Output the [x, y] coordinate of the center of the cell containing the given text.  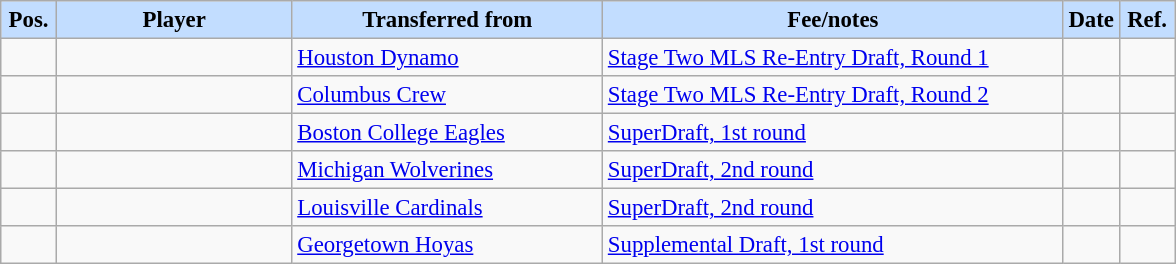
Player [174, 20]
Date [1091, 20]
Columbus Crew [448, 95]
Michigan Wolverines [448, 170]
Georgetown Hoyas [448, 245]
Stage Two MLS Re-Entry Draft, Round 2 [834, 95]
Pos. [29, 20]
SuperDraft, 1st round [834, 133]
Fee/notes [834, 20]
Houston Dynamo [448, 58]
Ref. [1147, 20]
Supplemental Draft, 1st round [834, 245]
Louisville Cardinals [448, 208]
Stage Two MLS Re-Entry Draft, Round 1 [834, 58]
Boston College Eagles [448, 133]
Transferred from [448, 20]
